From the cell containing the given text, extract its center point as (X, Y) coordinate. 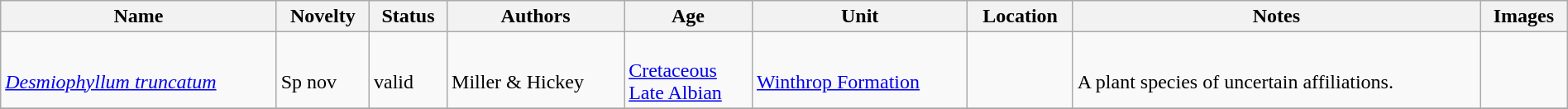
Unit (859, 17)
valid (409, 70)
Authors (536, 17)
Novelty (323, 17)
Status (409, 17)
Desmiophyllum truncatum (139, 70)
Winthrop Formation (859, 70)
Notes (1276, 17)
Images (1524, 17)
CretaceousLate Albian (688, 70)
Age (688, 17)
Location (1021, 17)
Miller & Hickey (536, 70)
Sp nov (323, 70)
Name (139, 17)
A plant species of uncertain affiliations. (1276, 70)
